Detect which cell encompasses the target text, then output its [X, Y] center coordinate. 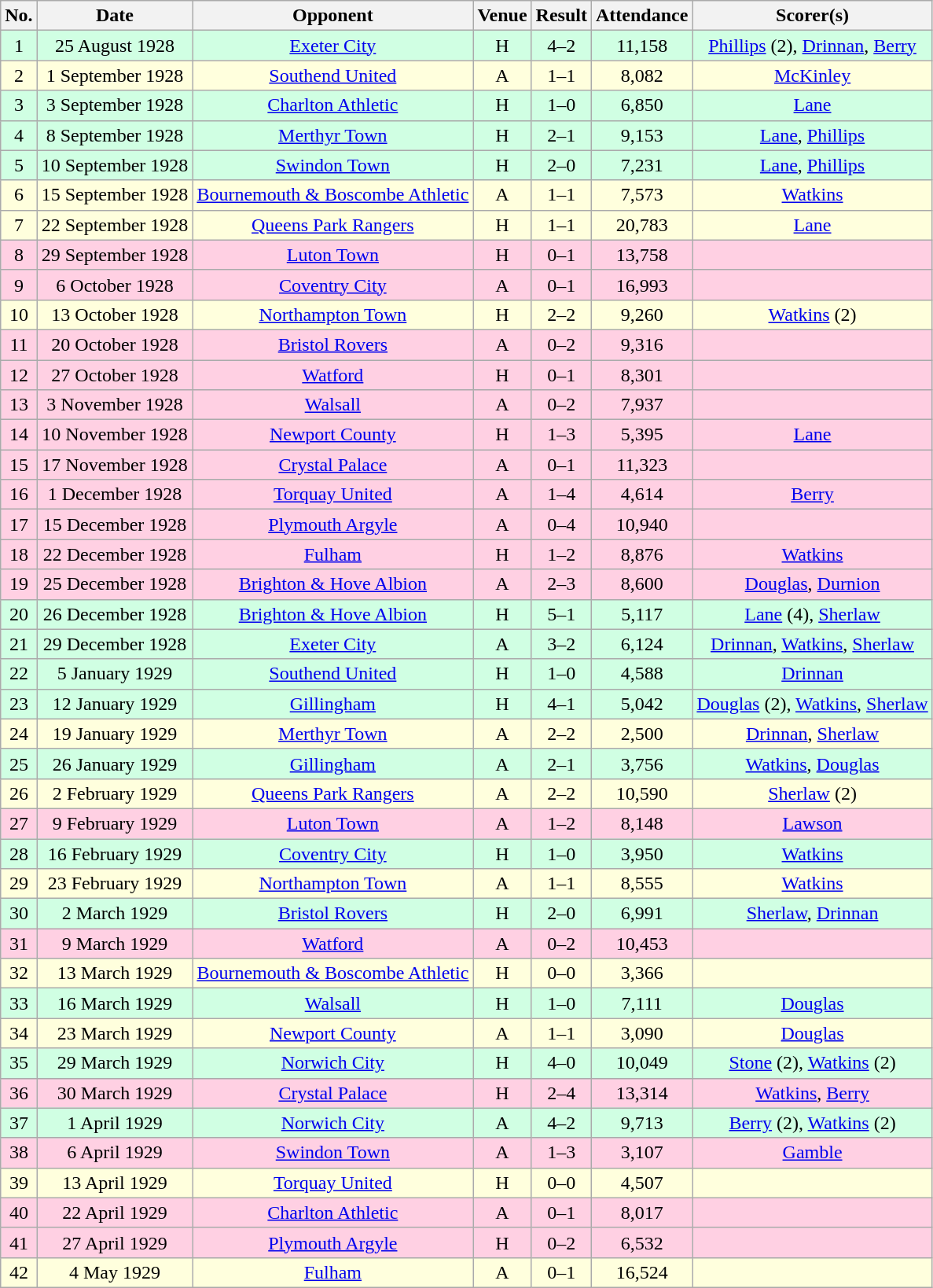
7,573 [641, 195]
4,614 [641, 495]
19 [19, 584]
3,090 [641, 1033]
4,588 [641, 674]
37 [19, 1123]
15 September 1928 [115, 195]
32 [19, 973]
Watkins (2) [813, 315]
5,117 [641, 614]
5 [19, 165]
13,758 [641, 255]
2–3 [561, 584]
24 [19, 734]
3,756 [641, 764]
28 [19, 853]
17 November 1928 [115, 465]
Sherlaw (2) [813, 793]
33 [19, 1003]
26 December 1928 [115, 614]
8,600 [641, 584]
Stone (2), Watkins (2) [813, 1063]
Lawson [813, 823]
5,395 [641, 435]
Watkins, Berry [813, 1093]
8,082 [641, 75]
8,301 [641, 375]
Sherlaw, Drinnan [813, 914]
5–1 [561, 614]
29 [19, 884]
4–1 [561, 704]
9,153 [641, 135]
35 [19, 1063]
2 [19, 75]
Lane (4), Sherlaw [813, 614]
16 [19, 495]
Scorer(s) [813, 16]
8,017 [641, 1213]
1–4 [561, 495]
30 [19, 914]
29 December 1928 [115, 644]
9 [19, 285]
McKinley [813, 75]
2 March 1929 [115, 914]
16 February 1929 [115, 853]
7 [19, 225]
26 [19, 793]
8 September 1928 [115, 135]
12 [19, 375]
26 January 1929 [115, 764]
3,950 [641, 853]
Drinnan [813, 674]
15 [19, 465]
4–0 [561, 1063]
Attendance [641, 16]
3,107 [641, 1153]
6,850 [641, 105]
16,993 [641, 285]
Date [115, 16]
15 December 1928 [115, 524]
22 [19, 674]
Result [561, 16]
20 [19, 614]
6,991 [641, 914]
29 September 1928 [115, 255]
6 April 1929 [115, 1153]
1 December 1928 [115, 495]
3 November 1928 [115, 405]
9,260 [641, 315]
5,042 [641, 704]
23 March 1929 [115, 1033]
22 April 1929 [115, 1213]
3–2 [561, 644]
6 [19, 195]
20,783 [641, 225]
4,507 [641, 1183]
1 [19, 46]
2 February 1929 [115, 793]
1 September 1928 [115, 75]
25 December 1928 [115, 584]
8,876 [641, 554]
3,366 [641, 973]
16,524 [641, 1272]
9,713 [641, 1123]
13,314 [641, 1093]
9,316 [641, 344]
13 October 1928 [115, 315]
27 October 1928 [115, 375]
16 March 1929 [115, 1003]
22 September 1928 [115, 225]
5 January 1929 [115, 674]
Phillips (2), Drinnan, Berry [813, 46]
Venue [502, 16]
10,049 [641, 1063]
11,158 [641, 46]
19 January 1929 [115, 734]
10,940 [641, 524]
2–4 [561, 1093]
7,231 [641, 165]
20 October 1928 [115, 344]
25 August 1928 [115, 46]
25 [19, 764]
17 [19, 524]
No. [19, 16]
22 December 1928 [115, 554]
1 April 1929 [115, 1123]
29 March 1929 [115, 1063]
27 April 1929 [115, 1242]
8 [19, 255]
7,111 [641, 1003]
12 January 1929 [115, 704]
0–4 [561, 524]
34 [19, 1033]
18 [19, 554]
10,590 [641, 793]
4 May 1929 [115, 1272]
40 [19, 1213]
Berry [813, 495]
8,555 [641, 884]
23 [19, 704]
10 September 1928 [115, 165]
2,500 [641, 734]
10 November 1928 [115, 435]
10,453 [641, 944]
14 [19, 435]
Douglas, Durnion [813, 584]
Gamble [813, 1153]
13 April 1929 [115, 1183]
6,532 [641, 1242]
23 February 1929 [115, 884]
41 [19, 1242]
42 [19, 1272]
31 [19, 944]
11 [19, 344]
11,323 [641, 465]
3 [19, 105]
9 February 1929 [115, 823]
7,937 [641, 405]
4 [19, 135]
6,124 [641, 644]
Douglas (2), Watkins, Sherlaw [813, 704]
Berry (2), Watkins (2) [813, 1123]
36 [19, 1093]
10 [19, 315]
6 October 1928 [115, 285]
30 March 1929 [115, 1093]
13 March 1929 [115, 973]
Drinnan, Sherlaw [813, 734]
21 [19, 644]
13 [19, 405]
9 March 1929 [115, 944]
Opponent [333, 16]
39 [19, 1183]
3 September 1928 [115, 105]
Watkins, Douglas [813, 764]
8,148 [641, 823]
27 [19, 823]
38 [19, 1153]
Drinnan, Watkins, Sherlaw [813, 644]
